Find where the given text appears and provide that cell's center as [X, Y] coordinate. 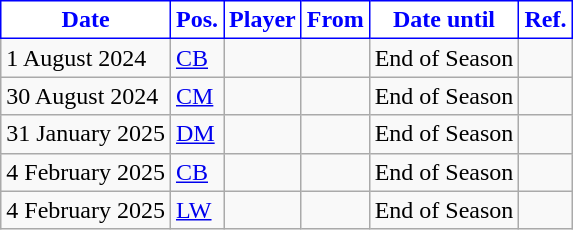
CM [196, 96]
From [335, 20]
31 January 2025 [86, 134]
30 August 2024 [86, 96]
LW [196, 210]
Date until [444, 20]
DM [196, 134]
Player [263, 20]
Pos. [196, 20]
Ref. [546, 20]
Date [86, 20]
1 August 2024 [86, 58]
